Detect which cell encompasses the target text, then output its (x, y) center coordinate. 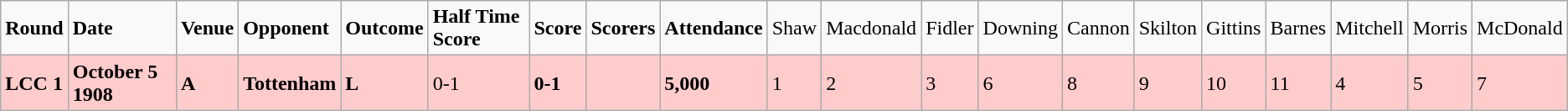
Morris (1440, 29)
Mitchell (1369, 29)
Venue (207, 29)
Macdonald (871, 29)
Half Time Score (479, 29)
9 (1168, 82)
6 (1020, 82)
McDonald (1520, 29)
LCC 1 (34, 82)
11 (1298, 82)
Cannon (1098, 29)
5,000 (714, 82)
Fidler (950, 29)
Tottenham (290, 82)
Skilton (1168, 29)
Scorers (623, 29)
1 (794, 82)
Attendance (714, 29)
8 (1098, 82)
7 (1520, 82)
10 (1234, 82)
Opponent (290, 29)
A (207, 82)
Shaw (794, 29)
Score (558, 29)
Downing (1020, 29)
Date (122, 29)
Barnes (1298, 29)
4 (1369, 82)
Outcome (384, 29)
Gittins (1234, 29)
3 (950, 82)
L (384, 82)
Round (34, 29)
October 5 1908 (122, 82)
2 (871, 82)
5 (1440, 82)
